Scan for the cell matching the given text and deliver its [x, y] coordinate at center. 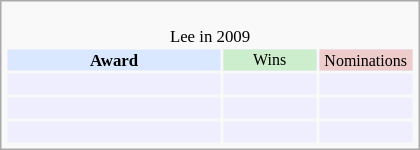
Award [114, 60]
Nominations [366, 60]
Wins [270, 60]
Lee in 2009 [210, 28]
